Pinpoint the cell where the given text exists, returning its (X, Y) midpoint coordinate. 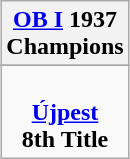
Újpest8th Title (65, 112)
OB I 1937Champions (65, 34)
